Return the (x, y) coordinate for the center point of the cell that contains the specified text.  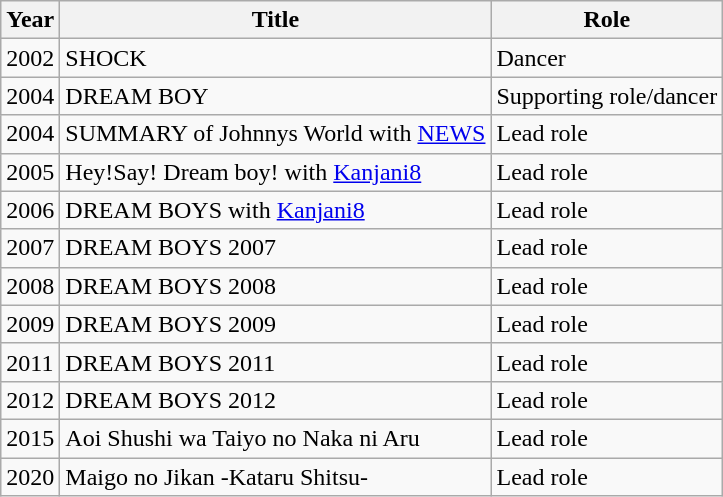
2002 (30, 58)
Dancer (607, 58)
DREAM BOYS 2011 (276, 362)
Title (276, 20)
2015 (30, 438)
Maigo no Jikan -Kataru Shitsu- (276, 477)
2005 (30, 172)
2012 (30, 400)
DREAM BOYS 2008 (276, 286)
DREAM BOYS 2009 (276, 324)
2008 (30, 286)
2006 (30, 210)
SUMMARY of Johnnys World with NEWS (276, 134)
DREAM BOYS with Kanjani8 (276, 210)
DREAM BOYS 2007 (276, 248)
2007 (30, 248)
Hey!Say! Dream boy! with Kanjani8 (276, 172)
Aoi Shushi wa Taiyo no Naka ni Aru (276, 438)
Role (607, 20)
DREAM BOY (276, 96)
2009 (30, 324)
DREAM BOYS 2012 (276, 400)
2020 (30, 477)
2011 (30, 362)
Year (30, 20)
Supporting role/dancer (607, 96)
SHOCK (276, 58)
